From the cell containing the given text, extract its center point as (x, y) coordinate. 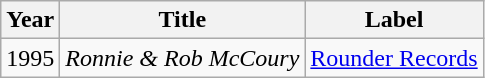
Rounder Records (394, 58)
Title (182, 20)
1995 (30, 58)
Label (394, 20)
Ronnie & Rob McCoury (182, 58)
Year (30, 20)
